Search for the cell housing the specified text and yield its (x, y) center coordinate. 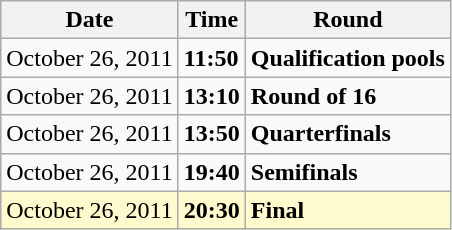
Semifinals (348, 172)
13:10 (212, 96)
11:50 (212, 58)
13:50 (212, 134)
Quarterfinals (348, 134)
Date (90, 20)
Round (348, 20)
Round of 16 (348, 96)
Final (348, 210)
Time (212, 20)
Qualification pools (348, 58)
20:30 (212, 210)
19:40 (212, 172)
